Extract the (x, y) coordinate from the center of the cell holding the provided text.  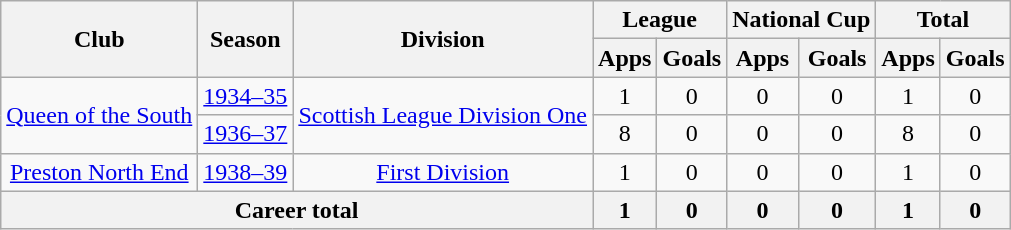
1934–35 (246, 96)
Season (246, 39)
Queen of the South (100, 115)
Career total (297, 210)
National Cup (802, 20)
League (660, 20)
1936–37 (246, 134)
1938–39 (246, 172)
Total (943, 20)
First Division (443, 172)
Division (443, 39)
Preston North End (100, 172)
Club (100, 39)
Scottish League Division One (443, 115)
